Detect which cell encompasses the target text, then output its (X, Y) center coordinate. 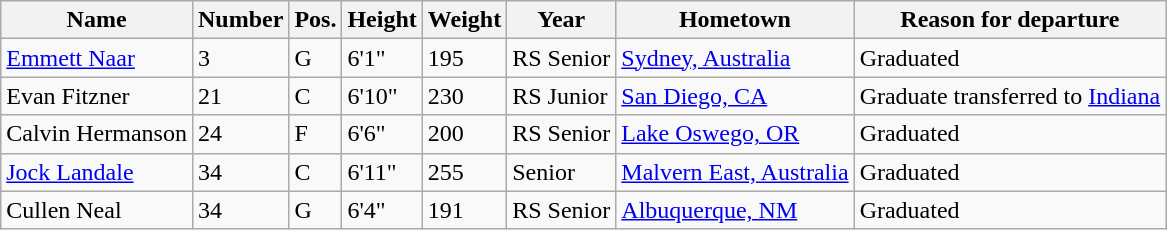
6'4" (382, 210)
Calvin Hermanson (97, 134)
Lake Oswego, OR (735, 134)
6'6" (382, 134)
Cullen Neal (97, 210)
Year (562, 20)
6'11" (382, 172)
Malvern East, Australia (735, 172)
Albuquerque, NM (735, 210)
Number (240, 20)
Sydney, Australia (735, 58)
San Diego, CA (735, 96)
Reason for departure (1010, 20)
Name (97, 20)
191 (464, 210)
230 (464, 96)
Pos. (316, 20)
3 (240, 58)
Graduate transferred to Indiana (1010, 96)
Height (382, 20)
F (316, 134)
Evan Fitzner (97, 96)
RS Junior (562, 96)
24 (240, 134)
Jock Landale (97, 172)
6'1" (382, 58)
Senior (562, 172)
Weight (464, 20)
6'10" (382, 96)
200 (464, 134)
195 (464, 58)
Hometown (735, 20)
255 (464, 172)
21 (240, 96)
Emmett Naar (97, 58)
